Return [X, Y] of the center of cell containing provided text 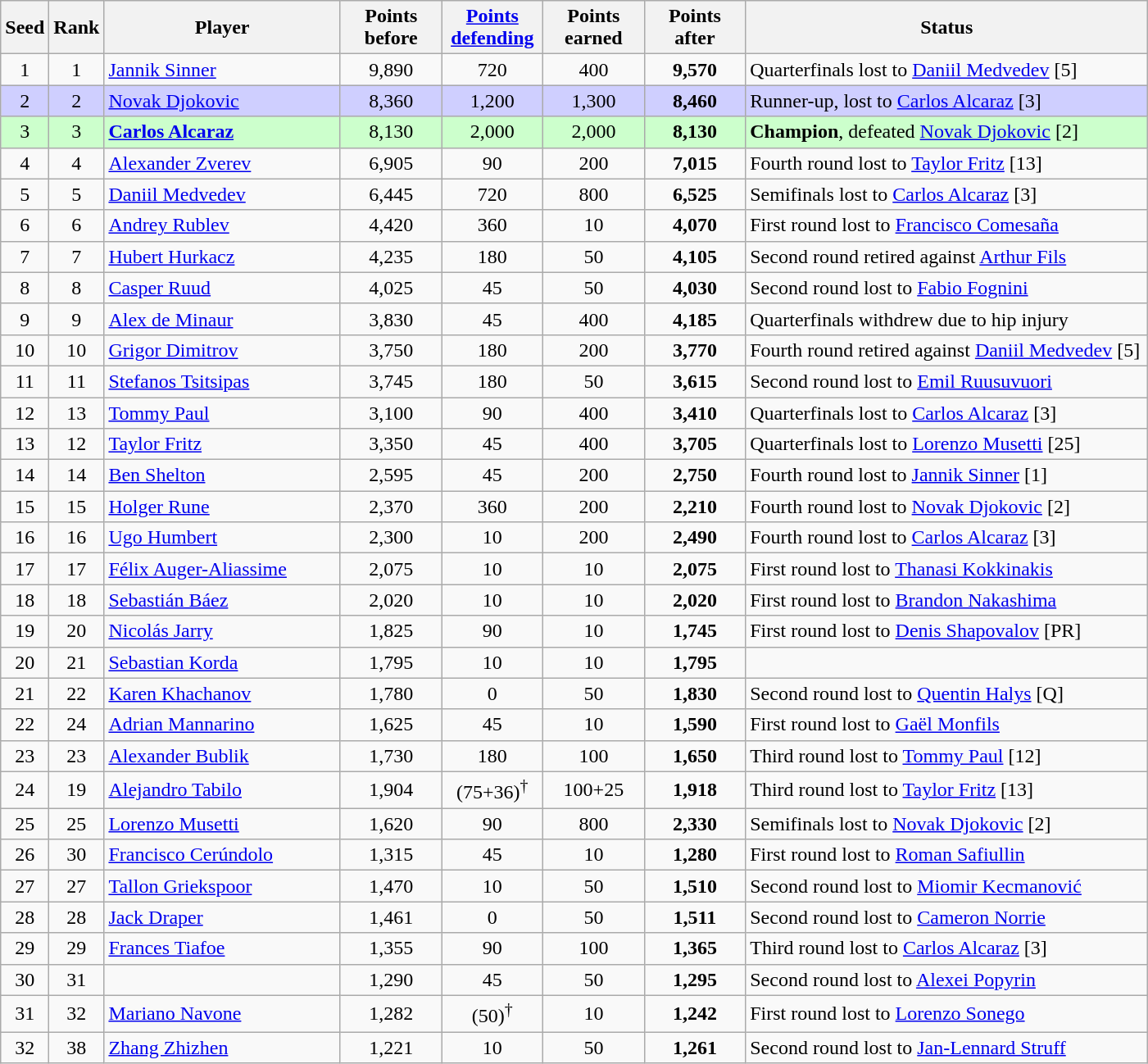
1,300 [594, 101]
First round lost to Brandon Nakashima [947, 600]
First round lost to Thanasi Kokkinakis [947, 569]
1,745 [695, 631]
Fourth round lost to Carlos Alcaraz [3] [947, 538]
4,070 [695, 225]
Fourth round lost to Novak Djokovic [2] [947, 507]
Mariano Navone [223, 1013]
1,282 [391, 1013]
(50)† [492, 1013]
1,280 [695, 855]
First round lost to Denis Shapovalov [PR] [947, 631]
Alexander Zverev [223, 163]
Ben Shelton [223, 475]
1,918 [695, 790]
2,490 [695, 538]
Second round lost to Alexei Popyrin [947, 980]
Stefanos Tsitsipas [223, 381]
1,261 [695, 1048]
Sebastián Báez [223, 600]
Rank [77, 28]
4,185 [695, 319]
4,025 [391, 288]
2,750 [695, 475]
Hubert Hurkacz [223, 257]
1,242 [695, 1013]
38 [77, 1048]
1,730 [391, 756]
Second round lost to Jan-Lennard Struff [947, 1048]
1,625 [391, 725]
8,360 [391, 101]
Ugo Humbert [223, 538]
6,525 [695, 194]
Tallon Griekspoor [223, 886]
6,445 [391, 194]
3,100 [391, 412]
Runner-up, lost to Carlos Alcaraz [3] [947, 101]
2,370 [391, 507]
Second round lost to Quentin Halys [Q] [947, 693]
Nicolás Jarry [223, 631]
Casper Ruud [223, 288]
Fourth round retired against Daniil Medvedev [5] [947, 350]
Seed [25, 28]
Lorenzo Musetti [223, 824]
2,300 [391, 538]
Player [223, 28]
Second round lost to Cameron Norrie [947, 917]
1,511 [695, 917]
1,295 [695, 980]
3,350 [391, 444]
Grigor Dimitrov [223, 350]
3,745 [391, 381]
Francisco Cerúndolo [223, 855]
1,590 [695, 725]
9,890 [391, 70]
1,290 [391, 980]
Fourth round lost to Taylor Fritz [13] [947, 163]
Carlos Alcaraz [223, 132]
100+25 [594, 790]
Karen Khachanov [223, 693]
1,780 [391, 693]
9,570 [695, 70]
2,330 [695, 824]
Third round lost to Taylor Fritz [13] [947, 790]
Quarterfinals withdrew due to hip injury [947, 319]
8,460 [695, 101]
3,705 [695, 444]
7,015 [695, 163]
Third round lost to Tommy Paul [12] [947, 756]
Novak Djokovic [223, 101]
Félix Auger-Aliassime [223, 569]
Second round lost to Fabio Fognini [947, 288]
1,200 [492, 101]
Daniil Medvedev [223, 194]
Taylor Fritz [223, 444]
1,904 [391, 790]
Fourth round lost to Jannik Sinner [1] [947, 475]
3,615 [695, 381]
4,105 [695, 257]
Holger Rune [223, 507]
1,620 [391, 824]
First round lost to Gaël Monfils [947, 725]
Quarterfinals lost to Carlos Alcaraz [3] [947, 412]
Alejandro Tabilo [223, 790]
Tommy Paul [223, 412]
Third round lost to Carlos Alcaraz [3] [947, 948]
Andrey Rublev [223, 225]
2,210 [695, 507]
Quarterfinals lost to Daniil Medvedev [5] [947, 70]
4,030 [695, 288]
First round lost to Roman Safiullin [947, 855]
Status [947, 28]
Points after [695, 28]
2,595 [391, 475]
3,410 [695, 412]
3,770 [695, 350]
1,825 [391, 631]
Points defending [492, 28]
Points earned [594, 28]
Second round lost to Emil Ruusuvuori [947, 381]
Adrian Mannarino [223, 725]
1,315 [391, 855]
(75+36)† [492, 790]
1,470 [391, 886]
Jack Draper [223, 917]
3,830 [391, 319]
1,221 [391, 1048]
Semifinals lost to Carlos Alcaraz [3] [947, 194]
Zhang Zhizhen [223, 1048]
6,905 [391, 163]
First round lost to Francisco Comesaña [947, 225]
4,420 [391, 225]
Champion, defeated Novak Djokovic [2] [947, 132]
3,750 [391, 350]
Points before [391, 28]
1,365 [695, 948]
1,510 [695, 886]
Frances Tiafoe [223, 948]
1,461 [391, 917]
26 [25, 855]
Quarterfinals lost to Lorenzo Musetti [25] [947, 444]
1,355 [391, 948]
4,235 [391, 257]
1,830 [695, 693]
Jannik Sinner [223, 70]
1,650 [695, 756]
Second round lost to Miomir Kecmanović [947, 886]
Alexander Bublik [223, 756]
Second round retired against Arthur Fils [947, 257]
Semifinals lost to Novak Djokovic [2] [947, 824]
Sebastian Korda [223, 662]
Alex de Minaur [223, 319]
First round lost to Lorenzo Sonego [947, 1013]
